Search for the cell housing the specified text and yield its (x, y) center coordinate. 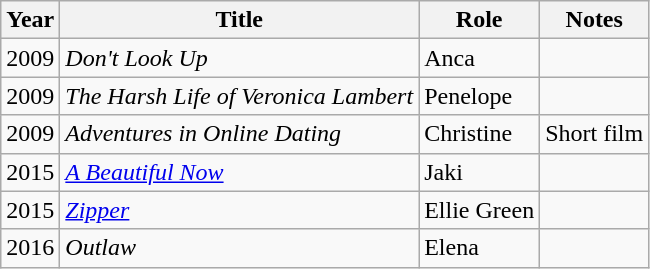
Adventures in Online Dating (240, 134)
A Beautiful Now (240, 172)
Title (240, 20)
Short film (594, 134)
2016 (30, 248)
Outlaw (240, 248)
The Harsh Life of Veronica Lambert (240, 96)
Zipper (240, 210)
Penelope (480, 96)
Notes (594, 20)
Jaki (480, 172)
Role (480, 20)
Year (30, 20)
Anca (480, 58)
Don't Look Up (240, 58)
Christine (480, 134)
Ellie Green (480, 210)
Elena (480, 248)
